Output the (X, Y) coordinate of the center of the cell containing the given text.  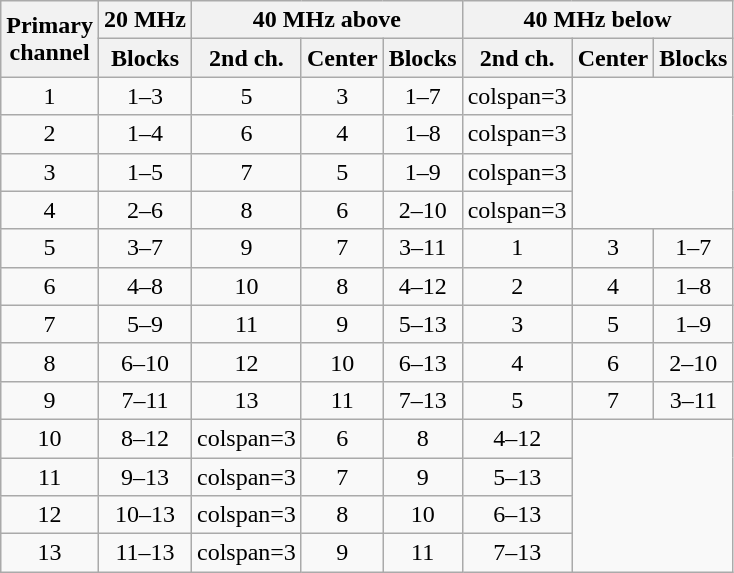
20 MHz (144, 20)
2–6 (144, 210)
10–13 (144, 515)
11–13 (144, 553)
4–8 (144, 286)
1–4 (144, 134)
1–3 (144, 96)
7–11 (144, 400)
6–10 (144, 362)
1–5 (144, 172)
8–12 (144, 438)
9–13 (144, 477)
40 MHz below (598, 20)
Primarychannel (50, 39)
40 MHz above (326, 20)
3–7 (144, 248)
5–9 (144, 324)
